Extract the [X, Y] coordinate from the center of the cell holding the provided text.  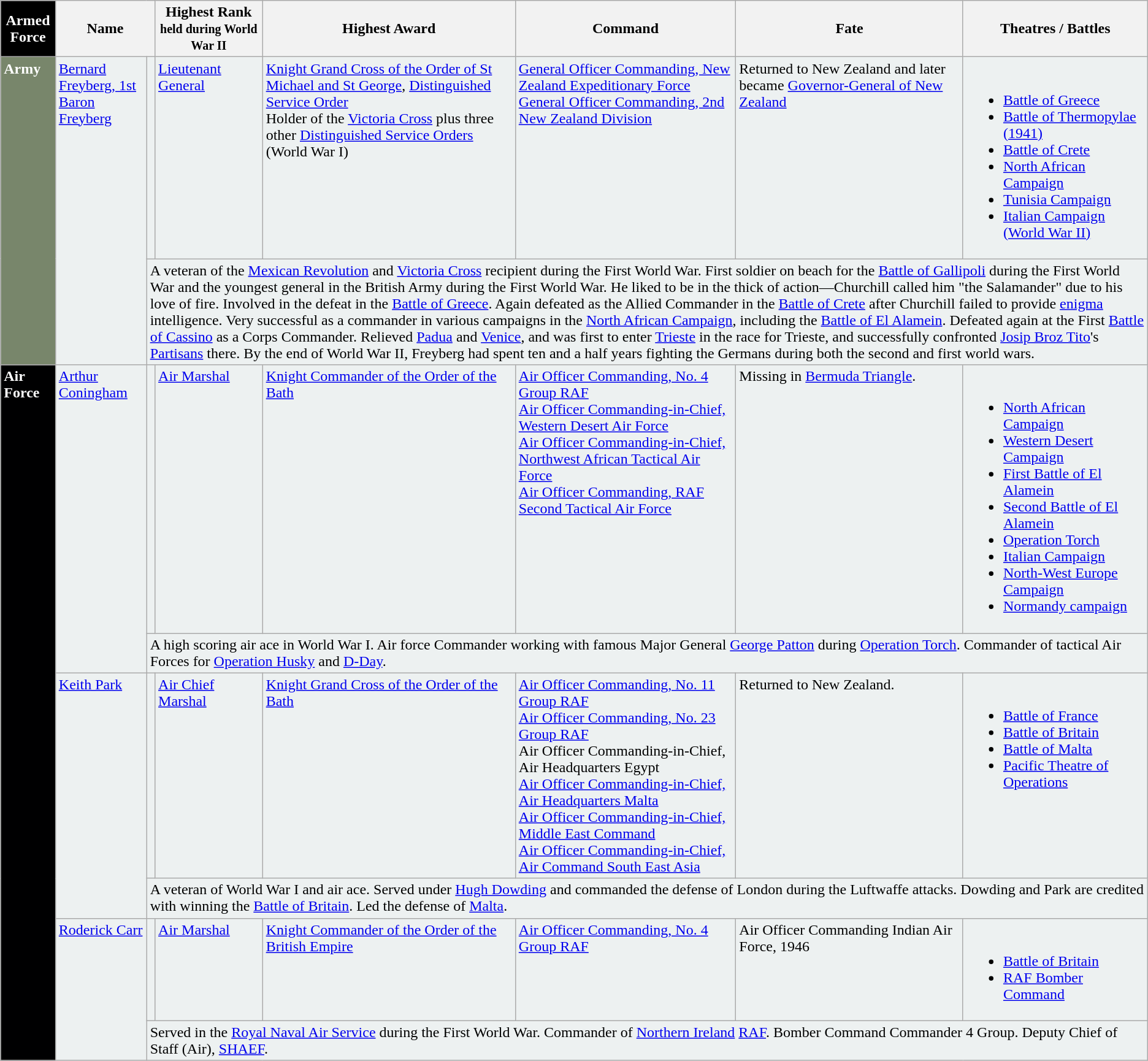
Keith Park [101, 795]
Bernard Freyberg, 1st Baron Freyberg [101, 211]
Air Chief Marshal [209, 775]
Returned to New Zealand. [850, 775]
Missing in Bermuda Triangle. [850, 499]
Knight Commander of the Order of the British Empire [389, 969]
General Officer Commanding, New Zealand Expeditionary ForceGeneral Officer Commanding, 2nd New Zealand Division [626, 158]
Arthur Coningham [101, 519]
Theatres / Battles [1055, 29]
Knight Commander of the Order of the Bath [389, 499]
Air Force [28, 713]
Returned to New Zealand and later became Governor-General of New Zealand [850, 158]
Roderick Carr [101, 989]
Army [28, 211]
Battle of GreeceBattle of Thermopylae (1941)Battle of CreteNorth African CampaignTunisia CampaignItalian Campaign (World War II) [1055, 158]
Name [105, 29]
Lieutenant General [209, 158]
Armed Force [28, 29]
Command [626, 29]
Air Officer Commanding Indian Air Force, 1946 [850, 969]
Highest Rankheld during World War II [209, 29]
Highest Award [389, 29]
Knight Grand Cross of the Order of the Bath [389, 775]
Fate [850, 29]
Air Officer Commanding, No. 4 Group RAF [626, 969]
Battle of BritainRAF Bomber Command [1055, 969]
Battle of FranceBattle of BritainBattle of MaltaPacific Theatre of Operations [1055, 775]
